Return the (x, y) coordinate for the center point of the cell that contains the specified text.  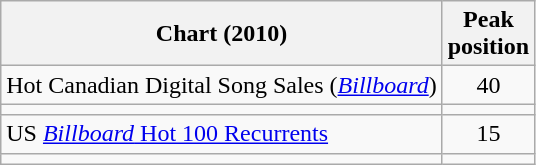
US Billboard Hot 100 Recurrents (222, 134)
Hot Canadian Digital Song Sales (Billboard) (222, 85)
Chart (2010) (222, 34)
15 (488, 134)
40 (488, 85)
Peakposition (488, 34)
